Determine the (x, y) coordinate at the center of the cell enclosing the given text.  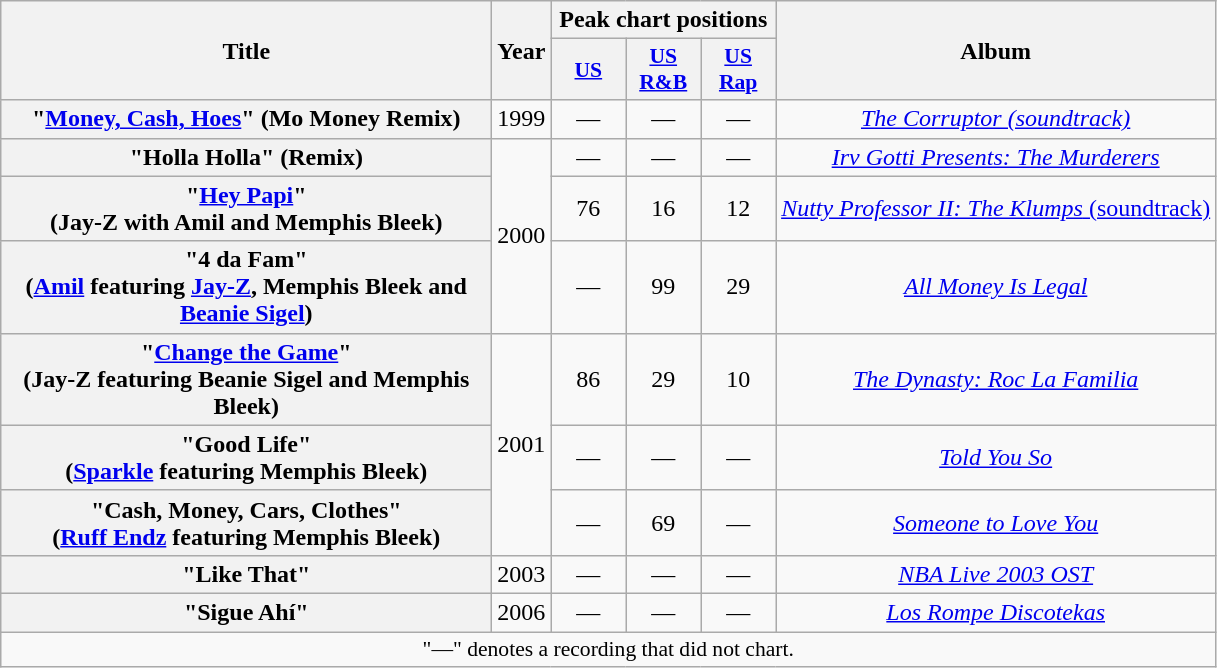
US Rap (738, 70)
"Money, Cash, Hoes" (Mo Money Remix) (246, 119)
"Like That" (246, 574)
76 (588, 208)
Title (246, 50)
US (588, 70)
"Change the Game"(Jay-Z featuring Beanie Sigel and Memphis Bleek) (246, 379)
Los Rompe Discotekas (996, 612)
Told You So (996, 458)
"—" denotes a recording that did not chart. (608, 650)
US R&B (664, 70)
Year (522, 50)
"Cash, Money, Cars, Clothes"(Ruff Endz featuring Memphis Bleek) (246, 522)
69 (664, 522)
The Corruptor (soundtrack) (996, 119)
"4 da Fam"(Amil featuring Jay-Z, Memphis Bleek and Beanie Sigel) (246, 287)
2006 (522, 612)
1999 (522, 119)
2001 (522, 444)
The Dynasty: Roc La Familia (996, 379)
2003 (522, 574)
Someone to Love You (996, 522)
Irv Gotti Presents: The Murderers (996, 157)
"Holla Holla" (Remix) (246, 157)
Nutty Professor II: The Klumps (soundtrack) (996, 208)
Peak chart positions (664, 20)
"Hey Papi"(Jay-Z with Amil and Memphis Bleek) (246, 208)
10 (738, 379)
16 (664, 208)
"Good Life"(Sparkle featuring Memphis Bleek) (246, 458)
NBA Live 2003 OST (996, 574)
99 (664, 287)
12 (738, 208)
Album (996, 50)
86 (588, 379)
2000 (522, 236)
All Money Is Legal (996, 287)
"Sigue Ahí" (246, 612)
